Search for the cell housing the specified text and yield its [X, Y] center coordinate. 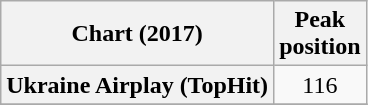
Peakposition [320, 34]
116 [320, 85]
Ukraine Airplay (TopHit) [138, 85]
Chart (2017) [138, 34]
